Locate the cell with the specified text and output its [X, Y] center coordinate. 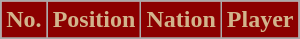
Nation [181, 20]
No. [24, 20]
Player [260, 20]
Position [94, 20]
